Pinpoint the cell where the given text exists, returning its [X, Y] midpoint coordinate. 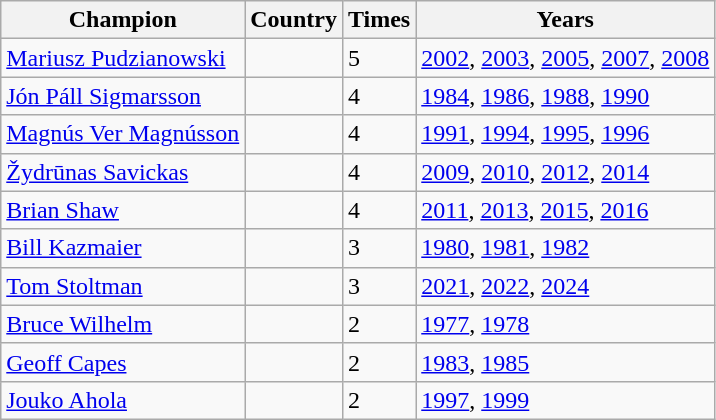
1991, 1994, 1995, 1996 [566, 134]
Jón Páll Sigmarsson [123, 96]
2021, 2022, 2024 [566, 286]
5 [378, 58]
Magnús Ver Magnússon [123, 134]
Bruce Wilhelm [123, 324]
1980, 1981, 1982 [566, 248]
Years [566, 20]
Times [378, 20]
2002, 2003, 2005, 2007, 2008 [566, 58]
Geoff Capes [123, 362]
Mariusz Pudzianowski [123, 58]
Jouko Ahola [123, 400]
Brian Shaw [123, 210]
Tom Stoltman [123, 286]
2009, 2010, 2012, 2014 [566, 172]
2011, 2013, 2015, 2016 [566, 210]
Bill Kazmaier [123, 248]
1984, 1986, 1988, 1990 [566, 96]
Žydrūnas Savickas [123, 172]
Champion [123, 20]
Country [294, 20]
1997, 1999 [566, 400]
1983, 1985 [566, 362]
1977, 1978 [566, 324]
